From the cell containing the given text, extract its center point as (X, Y) coordinate. 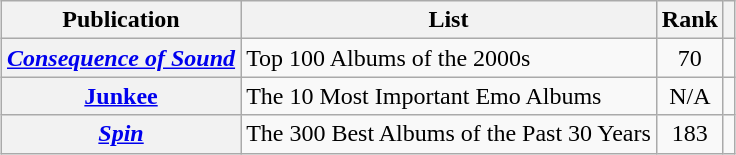
List (449, 20)
Top 100 Albums of the 2000s (449, 58)
Spin (120, 134)
N/A (690, 96)
Junkee (120, 96)
Rank (690, 20)
Consequence of Sound (120, 58)
70 (690, 58)
Publication (120, 20)
The 300 Best Albums of the Past 30 Years (449, 134)
183 (690, 134)
The 10 Most Important Emo Albums (449, 96)
